Return [x, y] of the center of cell containing provided text 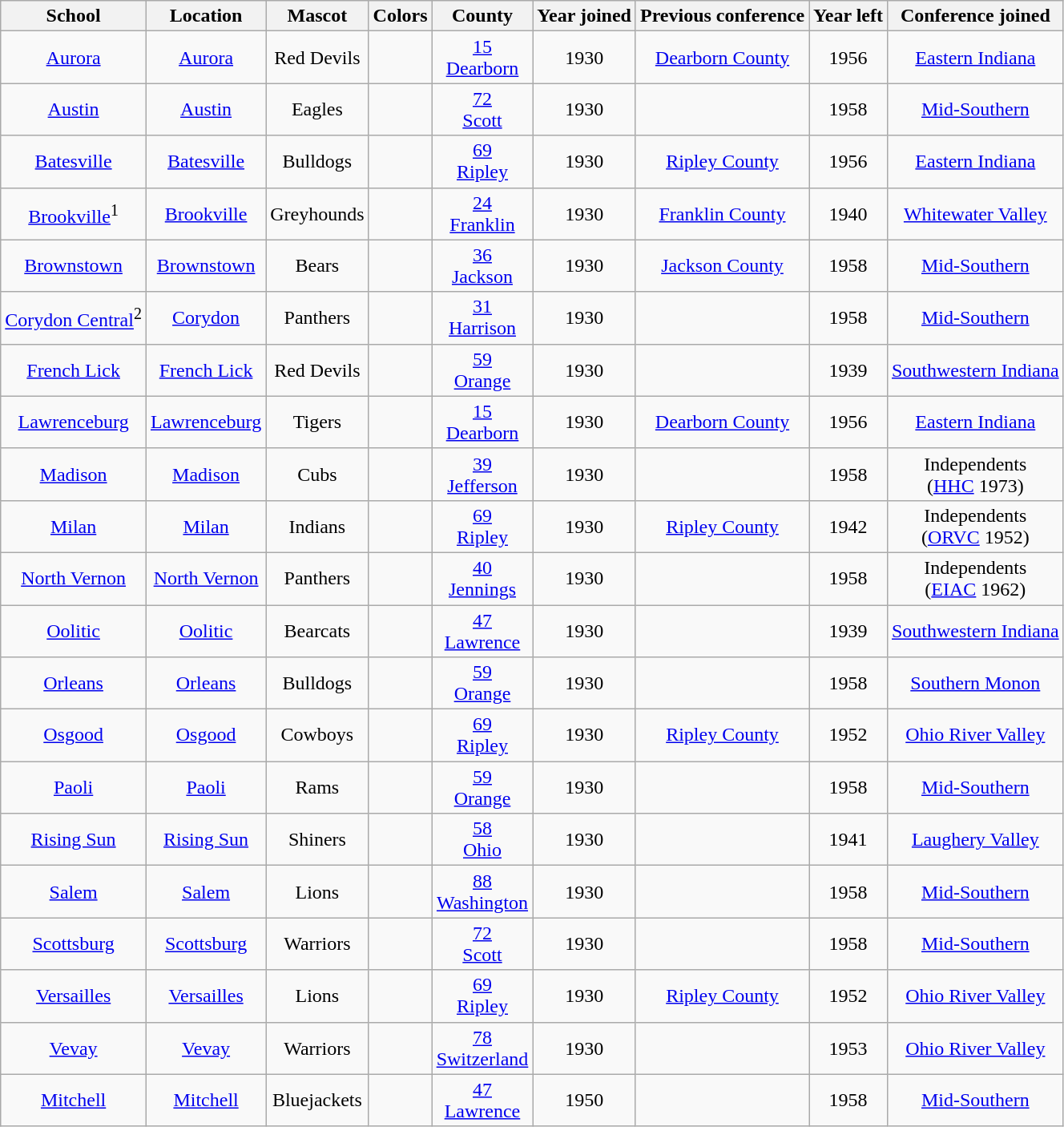
Location [205, 16]
1950 [585, 1100]
Bluejackets [317, 1100]
Cubs [317, 475]
Year joined [585, 16]
58 Ohio [482, 840]
Tigers [317, 422]
31 Harrison [482, 317]
40 Jennings [482, 579]
Independents(ORVC 1952) [975, 526]
1942 [848, 526]
County [482, 16]
Corydon Central2 [74, 317]
Rams [317, 787]
Previous conference [722, 16]
Cowboys [317, 736]
Jackson County [722, 266]
Corydon [205, 317]
Shiners [317, 840]
1941 [848, 840]
24 Franklin [482, 213]
88 Washington [482, 891]
Bears [317, 266]
Conference joined [975, 16]
Independents(EIAC 1962) [975, 579]
Mascot [317, 16]
1940 [848, 213]
School [74, 16]
Eagles [317, 109]
Bearcats [317, 630]
Greyhounds [317, 213]
Colors [401, 16]
78 Switzerland [482, 1048]
Southern Monon [975, 683]
Independents(HHC 1973) [975, 475]
Indians [317, 526]
39 Jefferson [482, 475]
Brookville [205, 213]
Brookville1 [74, 213]
Year left [848, 16]
Franklin County [722, 213]
Whitewater Valley [975, 213]
Laughery Valley [975, 840]
36 Jackson [482, 266]
1953 [848, 1048]
